For the text-containing cell, return its midpoint in [X, Y] coordinate format. 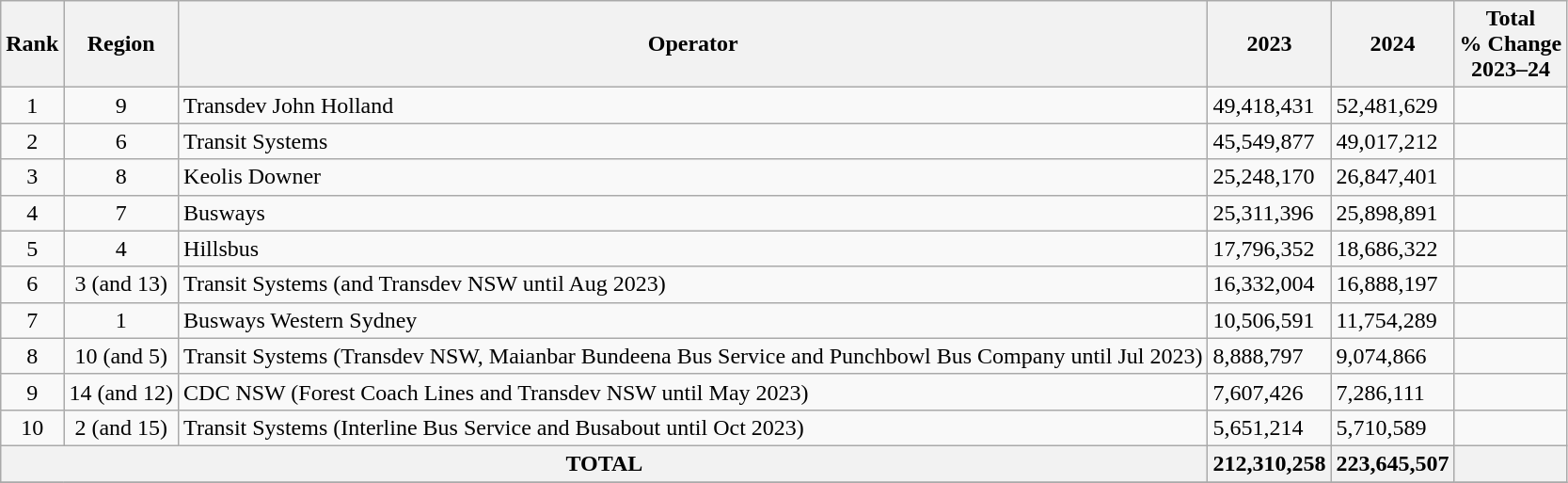
7,286,111 [1392, 392]
18,686,322 [1392, 249]
5 [32, 249]
9,074,866 [1392, 356]
Keolis Downer [693, 177]
49,017,212 [1392, 141]
14 (and 12) [121, 392]
16,332,004 [1270, 284]
212,310,258 [1270, 463]
Transit Systems (and Transdev NSW until Aug 2023) [693, 284]
CDC NSW (Forest Coach Lines and Transdev NSW until May 2023) [693, 392]
45,549,877 [1270, 141]
Transit Systems [693, 141]
25,248,170 [1270, 177]
5,710,589 [1392, 427]
Busways Western Sydney [693, 320]
52,481,629 [1392, 105]
3 (and 13) [121, 284]
16,888,197 [1392, 284]
Operator [693, 44]
2023 [1270, 44]
3 [32, 177]
Hillsbus [693, 249]
25,898,891 [1392, 213]
7,607,426 [1270, 392]
10 (and 5) [121, 356]
Transit Systems (Interline Bus Service and Busabout until Oct 2023) [693, 427]
10 [32, 427]
11,754,289 [1392, 320]
Transdev John Holland [693, 105]
2 (and 15) [121, 427]
TOTAL [604, 463]
25,311,396 [1270, 213]
Region [121, 44]
2 [32, 141]
49,418,431 [1270, 105]
8,888,797 [1270, 356]
Rank [32, 44]
5,651,214 [1270, 427]
2024 [1392, 44]
Transit Systems (Transdev NSW, Maianbar Bundeena Bus Service and Punchbowl Bus Company until Jul 2023) [693, 356]
17,796,352 [1270, 249]
26,847,401 [1392, 177]
10,506,591 [1270, 320]
Total % Change 2023–24 [1511, 44]
223,645,507 [1392, 463]
Busways [693, 213]
